Return (X, Y) of the center of cell containing provided text 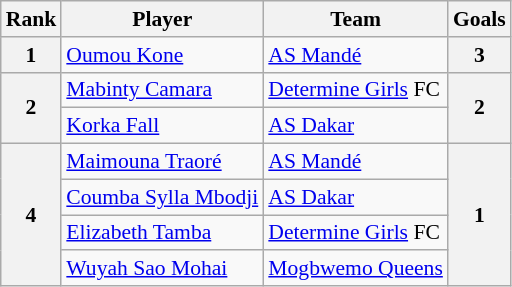
3 (480, 55)
Player (162, 19)
Coumba Sylla Mbodji (162, 197)
Rank (32, 19)
Wuyah Sao Mohai (162, 269)
Maimouna Traoré (162, 162)
Mabinty Camara (162, 90)
Elizabeth Tamba (162, 233)
Mogbwemo Queens (356, 269)
Oumou Kone (162, 55)
Goals (480, 19)
4 (32, 215)
Team (356, 19)
Korka Fall (162, 126)
